From the cell containing the given text, extract its center point as [x, y] coordinate. 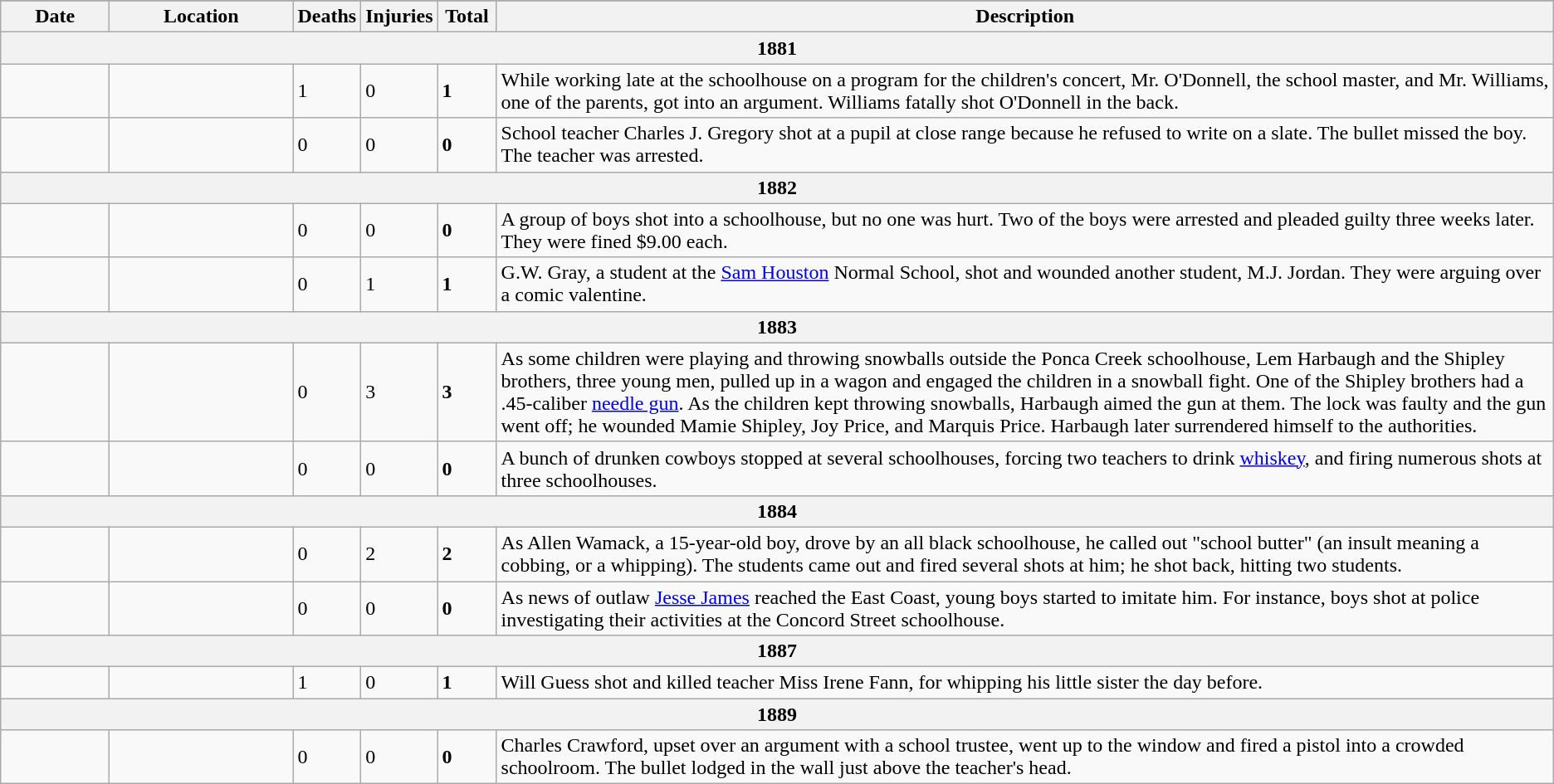
1882 [777, 187]
1883 [777, 327]
1884 [777, 511]
Total [467, 17]
Date [55, 17]
Location [201, 17]
G.W. Gray, a student at the Sam Houston Normal School, shot and wounded another student, M.J. Jordan. They were arguing over a comic valentine. [1024, 284]
Deaths [327, 17]
1889 [777, 714]
Description [1024, 17]
A bunch of drunken cowboys stopped at several schoolhouses, forcing two teachers to drink whiskey, and firing numerous shots at three schoolhouses. [1024, 468]
1881 [777, 48]
Injuries [399, 17]
1887 [777, 651]
Will Guess shot and killed teacher Miss Irene Fann, for whipping his little sister the day before. [1024, 683]
